Locate the cell with the specified text and output its [x, y] center coordinate. 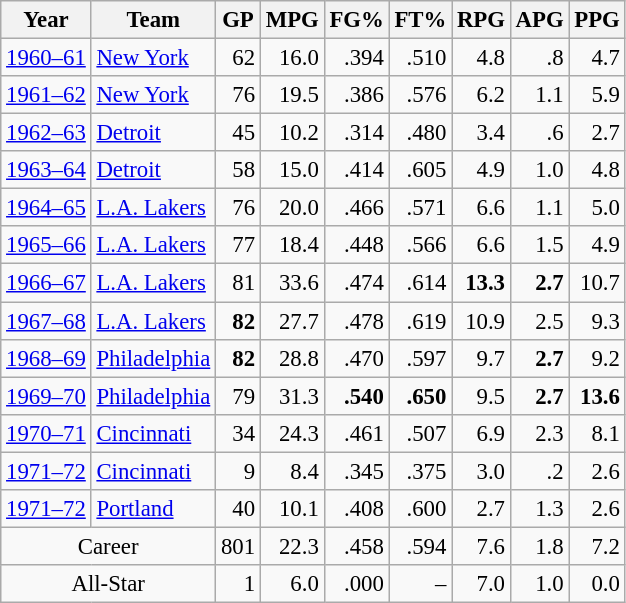
1.5 [540, 245]
6.2 [482, 95]
9.2 [597, 358]
.507 [420, 433]
1960–61 [46, 58]
.408 [356, 509]
45 [238, 133]
801 [238, 546]
10.2 [292, 133]
.510 [420, 58]
24.3 [292, 433]
.8 [540, 58]
Team [153, 20]
APG [540, 20]
6.0 [292, 584]
.614 [420, 283]
.2 [540, 471]
.458 [356, 546]
.375 [420, 471]
.619 [420, 321]
Career [108, 546]
28.8 [292, 358]
.594 [420, 546]
Year [46, 20]
.6 [540, 133]
.605 [420, 170]
10.1 [292, 509]
.600 [420, 509]
– [420, 584]
1 [238, 584]
.000 [356, 584]
3.0 [482, 471]
All-Star [108, 584]
13.3 [482, 283]
79 [238, 396]
1967–68 [46, 321]
.461 [356, 433]
13.6 [597, 396]
GP [238, 20]
9.7 [482, 358]
.597 [420, 358]
18.4 [292, 245]
.394 [356, 58]
27.7 [292, 321]
31.3 [292, 396]
1963–64 [46, 170]
FT% [420, 20]
7.6 [482, 546]
4.7 [597, 58]
33.6 [292, 283]
40 [238, 509]
.480 [420, 133]
Portland [153, 509]
2.5 [540, 321]
.386 [356, 95]
62 [238, 58]
.474 [356, 283]
.470 [356, 358]
0.0 [597, 584]
58 [238, 170]
6.9 [482, 433]
2.3 [540, 433]
PPG [597, 20]
.414 [356, 170]
34 [238, 433]
8.4 [292, 471]
5.0 [597, 208]
19.5 [292, 95]
MPG [292, 20]
5.9 [597, 95]
77 [238, 245]
.571 [420, 208]
RPG [482, 20]
1966–67 [46, 283]
1970–71 [46, 433]
9.5 [482, 396]
1969–70 [46, 396]
1.8 [540, 546]
1962–63 [46, 133]
.448 [356, 245]
.566 [420, 245]
81 [238, 283]
.650 [420, 396]
.478 [356, 321]
1965–66 [46, 245]
.466 [356, 208]
1.3 [540, 509]
.540 [356, 396]
20.0 [292, 208]
22.3 [292, 546]
10.9 [482, 321]
9 [238, 471]
16.0 [292, 58]
1961–62 [46, 95]
1968–69 [46, 358]
8.1 [597, 433]
.576 [420, 95]
9.3 [597, 321]
1964–65 [46, 208]
.345 [356, 471]
10.7 [597, 283]
3.4 [482, 133]
15.0 [292, 170]
7.0 [482, 584]
FG% [356, 20]
7.2 [597, 546]
.314 [356, 133]
